Find where the given text appears and provide that cell's center as [X, Y] coordinate. 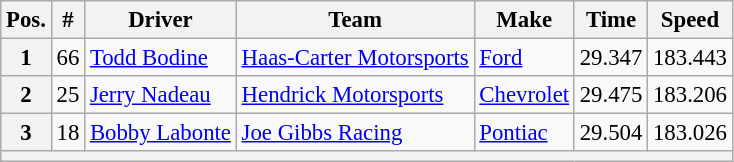
Jerry Nadeau [161, 95]
183.443 [690, 58]
Driver [161, 20]
Speed [690, 20]
29.347 [610, 58]
Bobby Labonte [161, 133]
Time [610, 20]
29.475 [610, 95]
Make [524, 20]
29.504 [610, 133]
2 [26, 95]
183.206 [690, 95]
1 [26, 58]
66 [68, 58]
Haas-Carter Motorsports [355, 58]
Pos. [26, 20]
Ford [524, 58]
Joe Gibbs Racing [355, 133]
Pontiac [524, 133]
Hendrick Motorsports [355, 95]
# [68, 20]
Chevrolet [524, 95]
Todd Bodine [161, 58]
Team [355, 20]
183.026 [690, 133]
18 [68, 133]
25 [68, 95]
3 [26, 133]
